Search for the cell housing the specified text and yield its [X, Y] center coordinate. 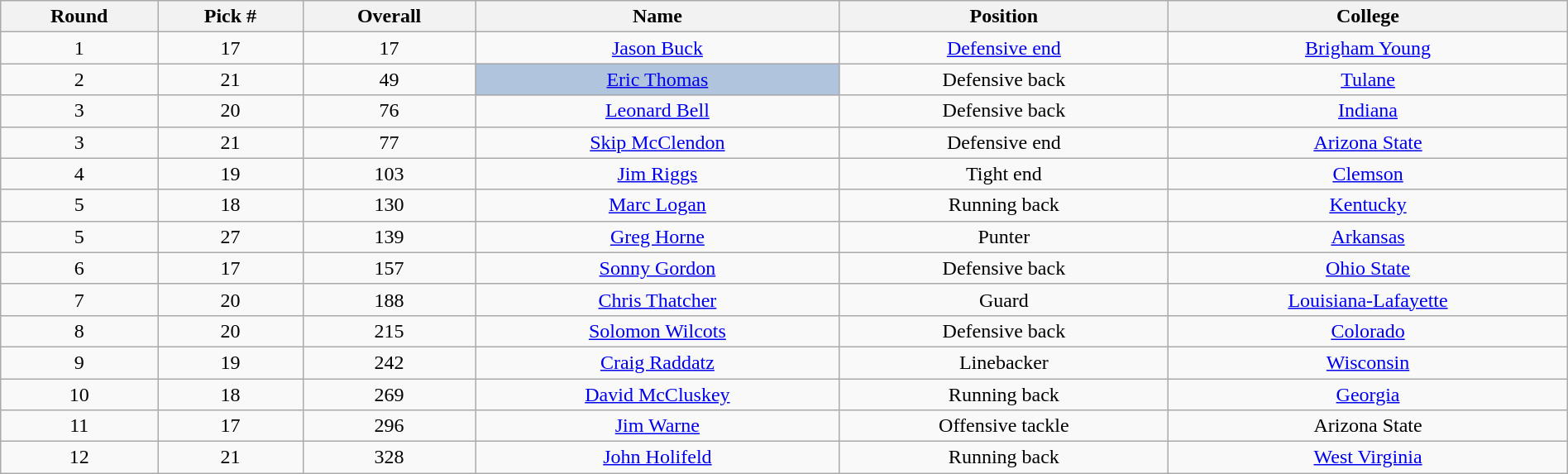
Linebacker [1004, 362]
296 [389, 426]
Georgia [1368, 395]
103 [389, 174]
Name [657, 17]
242 [389, 362]
Jim Warne [657, 426]
Clemson [1368, 174]
Arkansas [1368, 237]
Louisiana-Lafayette [1368, 299]
Punter [1004, 237]
49 [389, 79]
188 [389, 299]
27 [231, 237]
Kentucky [1368, 205]
Wisconsin [1368, 362]
Ohio State [1368, 268]
76 [389, 111]
John Holifeld [657, 457]
Greg Horne [657, 237]
Colorado [1368, 331]
215 [389, 331]
2 [79, 79]
328 [389, 457]
Position [1004, 17]
11 [79, 426]
College [1368, 17]
Round [79, 17]
Jim Riggs [657, 174]
7 [79, 299]
139 [389, 237]
Solomon Wilcots [657, 331]
Brigham Young [1368, 48]
David McCluskey [657, 395]
6 [79, 268]
1 [79, 48]
Overall [389, 17]
Skip McClendon [657, 142]
12 [79, 457]
Marc Logan [657, 205]
Tight end [1004, 174]
Tulane [1368, 79]
77 [389, 142]
Indiana [1368, 111]
8 [79, 331]
269 [389, 395]
Chris Thatcher [657, 299]
130 [389, 205]
Sonny Gordon [657, 268]
Offensive tackle [1004, 426]
Jason Buck [657, 48]
157 [389, 268]
Eric Thomas [657, 79]
4 [79, 174]
9 [79, 362]
Leonard Bell [657, 111]
West Virginia [1368, 457]
Pick # [231, 17]
Guard [1004, 299]
10 [79, 395]
Craig Raddatz [657, 362]
